Capture the cell that displays the provided text and extract its (x, y) central coordinate. 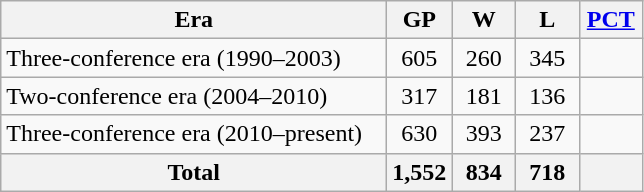
PCT (611, 20)
W (484, 20)
260 (484, 58)
Total (194, 172)
834 (484, 172)
317 (420, 96)
L (547, 20)
345 (547, 58)
605 (420, 58)
Three-conference era (1990–2003) (194, 58)
393 (484, 134)
Two-conference era (2004–2010) (194, 96)
630 (420, 134)
136 (547, 96)
Three-conference era (2010–present) (194, 134)
GP (420, 20)
Era (194, 20)
1,552 (420, 172)
237 (547, 134)
718 (547, 172)
181 (484, 96)
